Determine the [x, y] coordinate at the center of the cell enclosing the given text.  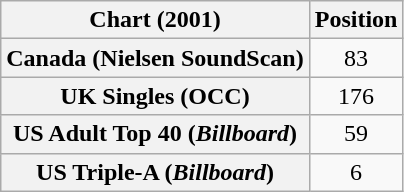
Position [356, 20]
83 [356, 58]
Canada (Nielsen SoundScan) [155, 58]
US Adult Top 40 (Billboard) [155, 134]
6 [356, 172]
176 [356, 96]
59 [356, 134]
UK Singles (OCC) [155, 96]
Chart (2001) [155, 20]
US Triple-A (Billboard) [155, 172]
